Scan for the cell matching the given text and deliver its [X, Y] coordinate at center. 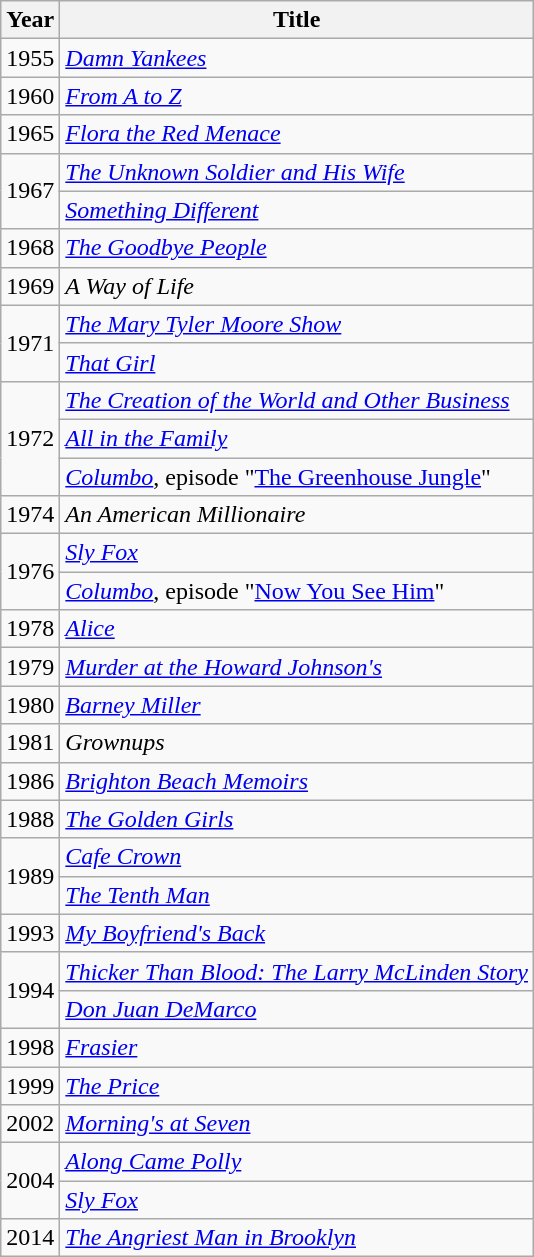
Frasier [297, 1047]
A Way of Life [297, 286]
Columbo, episode "The Greenhouse Jungle" [297, 477]
That Girl [297, 362]
1974 [30, 515]
1980 [30, 705]
2004 [30, 1181]
1998 [30, 1047]
Morning's at Seven [297, 1124]
1965 [30, 134]
1981 [30, 743]
Barney Miller [297, 705]
Don Juan DeMarco [297, 1009]
1979 [30, 667]
1972 [30, 438]
The Creation of the World and Other Business [297, 400]
2002 [30, 1124]
The Price [297, 1085]
2014 [30, 1238]
Along Came Polly [297, 1162]
Thicker Than Blood: The Larry McLinden Story [297, 971]
1960 [30, 96]
My Boyfriend's Back [297, 933]
1988 [30, 819]
All in the Family [297, 438]
The Angriest Man in Brooklyn [297, 1238]
An American Millionaire [297, 515]
The Tenth Man [297, 895]
The Goodbye People [297, 248]
1989 [30, 876]
Title [297, 20]
1999 [30, 1085]
1967 [30, 191]
Alice [297, 629]
Damn Yankees [297, 58]
Grownups [297, 743]
The Golden Girls [297, 819]
The Unknown Soldier and His Wife [297, 172]
1976 [30, 572]
Cafe Crown [297, 857]
From A to Z [297, 96]
Columbo, episode "Now You See Him" [297, 591]
Murder at the Howard Johnson's [297, 667]
1994 [30, 990]
1986 [30, 781]
1971 [30, 343]
Brighton Beach Memoirs [297, 781]
1955 [30, 58]
Year [30, 20]
1968 [30, 248]
Something Different [297, 210]
1993 [30, 933]
1978 [30, 629]
1969 [30, 286]
The Mary Tyler Moore Show [297, 324]
Flora the Red Menace [297, 134]
